Detect which cell encompasses the target text, then output its [x, y] center coordinate. 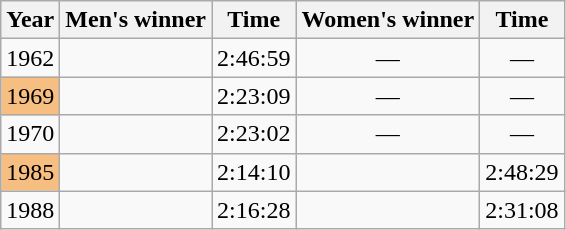
Men's winner [136, 20]
Year [30, 20]
2:14:10 [254, 172]
2:31:08 [522, 210]
2:23:09 [254, 96]
1988 [30, 210]
2:23:02 [254, 134]
1962 [30, 58]
1970 [30, 134]
2:16:28 [254, 210]
1969 [30, 96]
2:48:29 [522, 172]
2:46:59 [254, 58]
Women's winner [388, 20]
1985 [30, 172]
